Return (X, Y) of the center of cell containing provided text 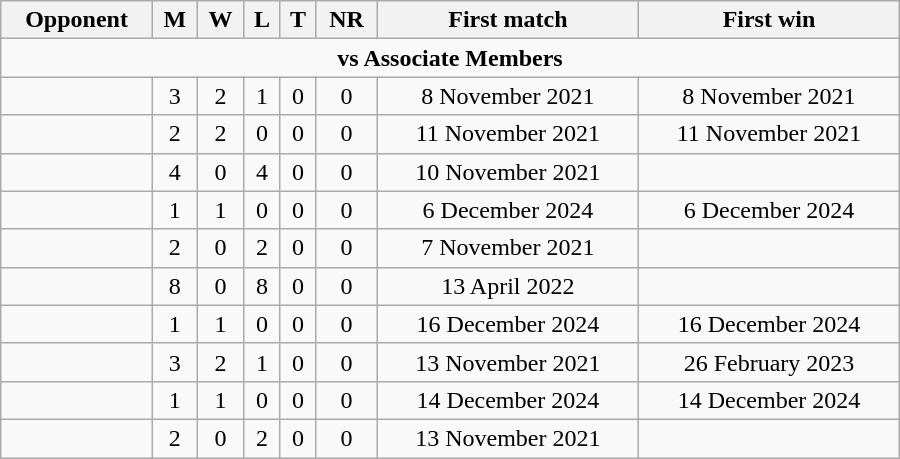
L (262, 20)
26 February 2023 (770, 362)
vs Associate Members (450, 58)
7 November 2021 (508, 248)
Opponent (77, 20)
NR (346, 20)
W (220, 20)
13 April 2022 (508, 286)
10 November 2021 (508, 172)
First win (770, 20)
M (174, 20)
T (298, 20)
First match (508, 20)
